Locate the cell with the specified text and output its [x, y] center coordinate. 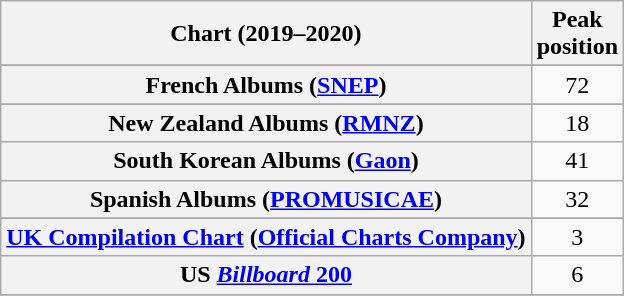
3 [577, 237]
32 [577, 199]
French Albums (SNEP) [266, 85]
72 [577, 85]
New Zealand Albums (RMNZ) [266, 123]
Spanish Albums (PROMUSICAE) [266, 199]
41 [577, 161]
18 [577, 123]
UK Compilation Chart (Official Charts Company) [266, 237]
6 [577, 275]
US Billboard 200 [266, 275]
Peakposition [577, 34]
South Korean Albums (Gaon) [266, 161]
Chart (2019–2020) [266, 34]
